Return the (X, Y) coordinate for the center point of the cell that contains the specified text.  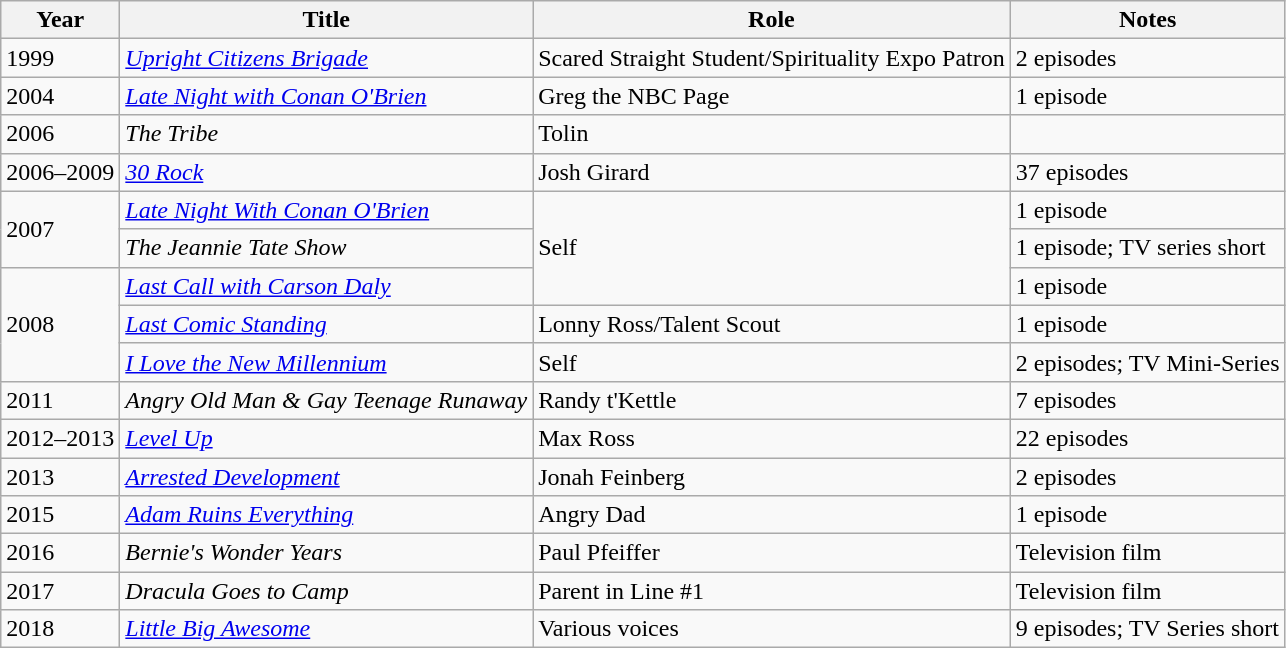
2 episodes; TV Mini-Series (1148, 362)
2006 (60, 134)
Max Ross (772, 438)
Greg the NBC Page (772, 96)
The Tribe (326, 134)
2007 (60, 229)
Angry Dad (772, 515)
Late Night with Conan O'Brien (326, 96)
Angry Old Man & Gay Teenage Runaway (326, 400)
Various voices (772, 629)
Level Up (326, 438)
30 Rock (326, 172)
The Jeannie Tate Show (326, 248)
Scared Straight Student/Spirituality Expo Patron (772, 58)
2016 (60, 553)
Late Night With Conan O'Brien (326, 210)
Adam Ruins Everything (326, 515)
Paul Pfeiffer (772, 553)
2011 (60, 400)
Randy t'Kettle (772, 400)
2008 (60, 324)
1 episode; TV series short (1148, 248)
Little Big Awesome (326, 629)
I Love the New Millennium (326, 362)
Lonny Ross/Talent Scout (772, 324)
Dracula Goes to Camp (326, 591)
2015 (60, 515)
1999 (60, 58)
7 episodes (1148, 400)
Last Call with Carson Daly (326, 286)
2018 (60, 629)
Role (772, 20)
2006–2009 (60, 172)
Parent in Line #1 (772, 591)
Tolin (772, 134)
9 episodes; TV Series short (1148, 629)
Arrested Development (326, 477)
37 episodes (1148, 172)
2017 (60, 591)
Title (326, 20)
Jonah Feinberg (772, 477)
Notes (1148, 20)
Josh Girard (772, 172)
Year (60, 20)
2012–2013 (60, 438)
Upright Citizens Brigade (326, 58)
Bernie's Wonder Years (326, 553)
2004 (60, 96)
22 episodes (1148, 438)
2013 (60, 477)
Last Comic Standing (326, 324)
